From the cell containing the given text, extract its center point as (X, Y) coordinate. 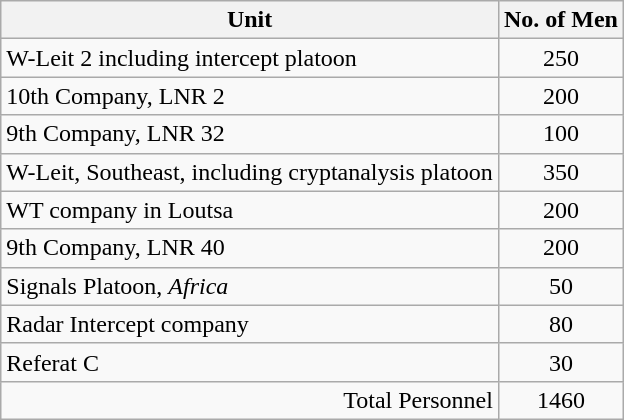
W-Leit, Southeast, including cryptanalysis platoon (250, 172)
9th Company, LNR 40 (250, 248)
9th Company, LNR 32 (250, 134)
30 (560, 362)
350 (560, 172)
Referat C (250, 362)
250 (560, 58)
1460 (560, 400)
10th Company, LNR 2 (250, 96)
Radar Intercept company (250, 324)
80 (560, 324)
Unit (250, 20)
Signals Platoon, Africa (250, 286)
No. of Men (560, 20)
Total Personnel (250, 400)
W-Leit 2 including intercept platoon (250, 58)
100 (560, 134)
WT company in Loutsa (250, 210)
50 (560, 286)
